Pinpoint the cell where the given text exists, returning its (x, y) midpoint coordinate. 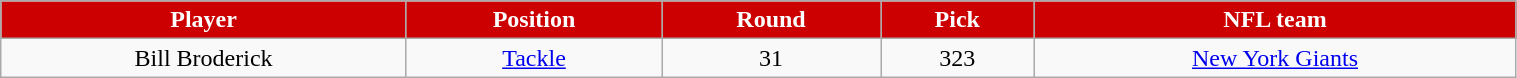
New York Giants (1275, 58)
31 (772, 58)
323 (956, 58)
Bill Broderick (204, 58)
Position (534, 20)
Tackle (534, 58)
Player (204, 20)
Pick (956, 20)
Round (772, 20)
NFL team (1275, 20)
